Capture the cell that displays the provided text and extract its [x, y] central coordinate. 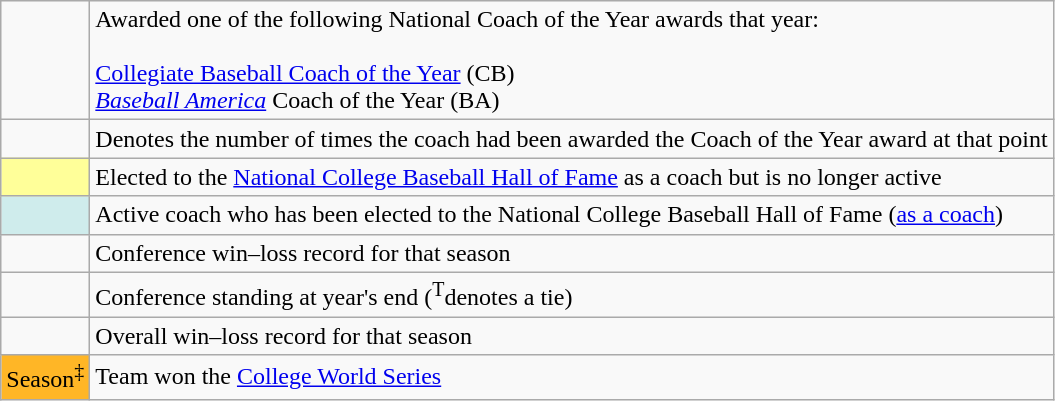
Season‡ [46, 378]
Conference win–loss record for that season [572, 253]
Elected to the National College Baseball Hall of Fame as a coach but is no longer active [572, 177]
Denotes the number of times the coach had been awarded the Coach of the Year award at that point [572, 139]
Conference standing at year's end (Tdenotes a tie) [572, 294]
Team won the College World Series [572, 378]
Active coach who has been elected to the National College Baseball Hall of Fame (as a coach) [572, 215]
Overall win–loss record for that season [572, 336]
